Determine the (x, y) coordinate at the center of the cell enclosing the given text.  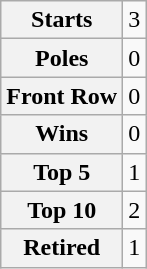
Top 10 (62, 210)
Front Row (62, 96)
Retired (62, 248)
3 (134, 20)
Poles (62, 58)
Starts (62, 20)
Top 5 (62, 172)
Wins (62, 134)
2 (134, 210)
